Locate the cell with the specified text and output its [x, y] center coordinate. 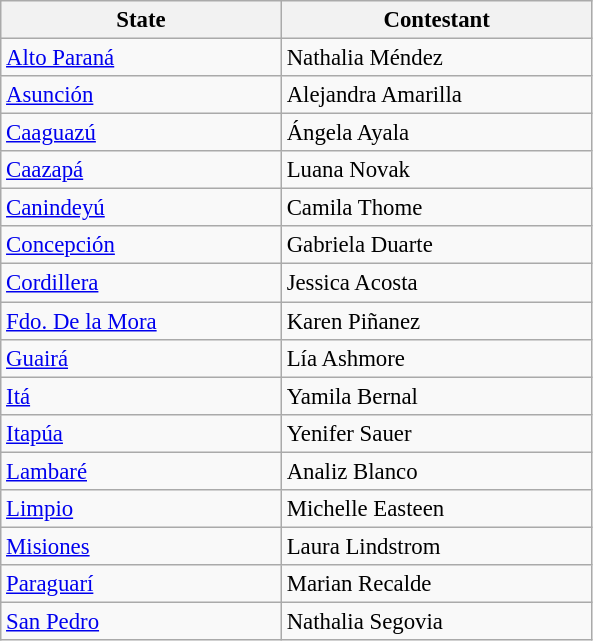
Yamila Bernal [436, 396]
Karen Piñanez [436, 321]
Alto Paraná [142, 58]
Ángela Ayala [436, 133]
Marian Recalde [436, 584]
State [142, 20]
Analiz Blanco [436, 471]
Caazapá [142, 170]
Misiones [142, 546]
Luana Novak [436, 170]
Contestant [436, 20]
Gabriela Duarte [436, 245]
Yenifer Sauer [436, 433]
Laura Lindstrom [436, 546]
Alejandra Amarilla [436, 95]
Asunción [142, 95]
Nathalia Méndez [436, 58]
Paraguarí [142, 584]
Nathalia Segovia [436, 621]
Concepción [142, 245]
Guairá [142, 358]
Canindeyú [142, 208]
Caaguazú [142, 133]
Fdo. De la Mora [142, 321]
Jessica Acosta [436, 283]
Lambaré [142, 471]
Limpio [142, 509]
Camila Thome [436, 208]
Itapúa [142, 433]
Michelle Easteen [436, 509]
San Pedro [142, 621]
Cordillera [142, 283]
Itá [142, 396]
Lía Ashmore [436, 358]
